Identify which cell holds the provided text, then report its (x, y) central coordinate. 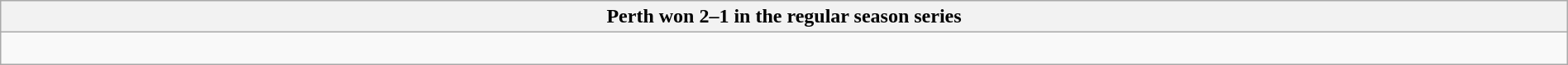
Perth won 2–1 in the regular season series (784, 17)
